Return the (X, Y) coordinate for the center point of the cell that contains the specified text.  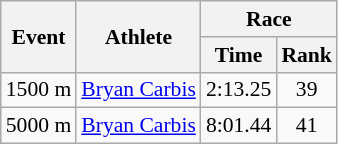
2:13.25 (238, 90)
Rank (306, 55)
39 (306, 90)
1500 m (38, 90)
5000 m (38, 126)
8:01.44 (238, 126)
Race (269, 19)
Event (38, 36)
41 (306, 126)
Time (238, 55)
Athlete (138, 36)
